Scan for the cell matching the given text and deliver its (X, Y) coordinate at center. 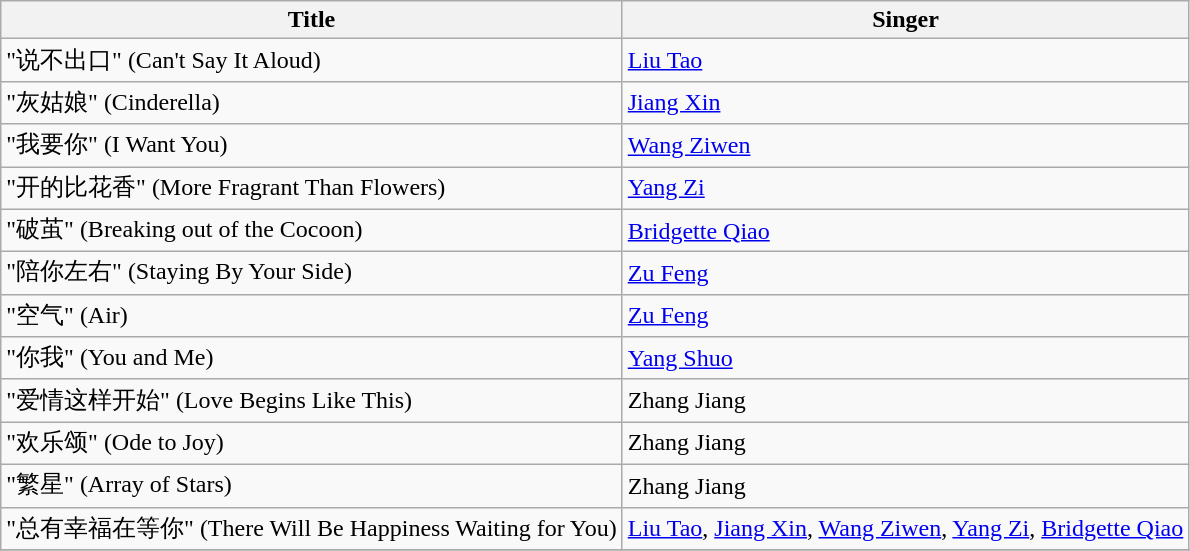
"欢乐颂" (Ode to Joy) (312, 444)
Singer (906, 20)
"爱情这样开始" (Love Begins Like This) (312, 400)
Yang Shuo (906, 358)
Bridgette Qiao (906, 230)
"繁星" (Array of Stars) (312, 486)
Title (312, 20)
"空气" (Air) (312, 316)
"灰姑娘" (Cinderella) (312, 102)
Liu Tao (906, 60)
"我要你" (I Want You) (312, 146)
Liu Tao, Jiang Xin, Wang Ziwen, Yang Zi, Bridgette Qiao (906, 528)
Jiang Xin (906, 102)
"你我" (You and Me) (312, 358)
Yang Zi (906, 188)
"陪你左右" (Staying By Your Side) (312, 274)
"总有幸福在等你" (There Will Be Happiness Waiting for You) (312, 528)
"开的比花香" (More Fragrant Than Flowers) (312, 188)
"说不出口" (Can't Say It Aloud) (312, 60)
"破茧" (Breaking out of the Cocoon) (312, 230)
Wang Ziwen (906, 146)
